Detect which cell encompasses the target text, then output its [x, y] center coordinate. 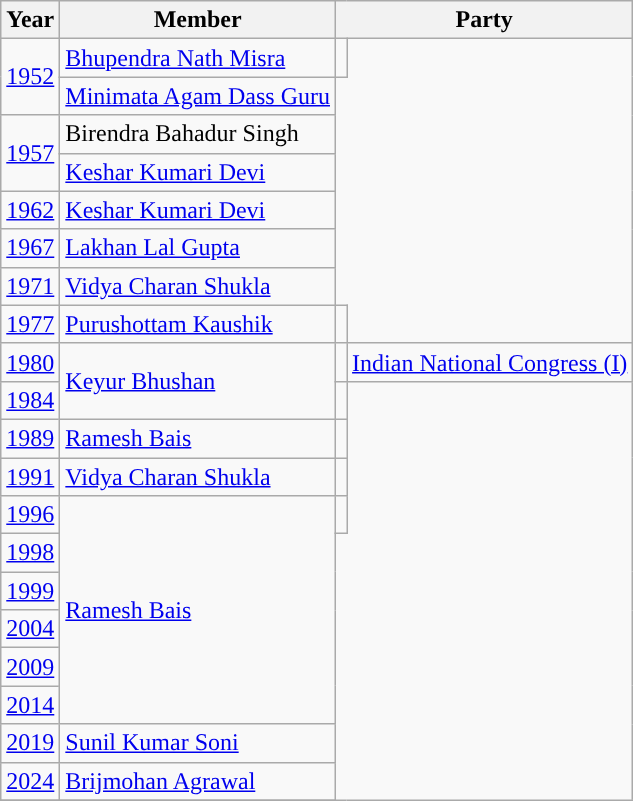
1984 [30, 400]
Year [30, 20]
Keyur Bhushan [198, 381]
1980 [30, 362]
Sunil Kumar Soni [198, 743]
1989 [30, 438]
1977 [30, 324]
Member [198, 20]
Purushottam Kaushik [198, 324]
1967 [30, 248]
2004 [30, 629]
Bhupendra Nath Misra [198, 58]
1971 [30, 286]
1962 [30, 210]
Birendra Bahadur Singh [198, 134]
Party [484, 20]
2019 [30, 743]
Indian National Congress (I) [490, 362]
1952 [30, 77]
1999 [30, 591]
Lakhan Lal Gupta [198, 248]
Brijmohan Agrawal [198, 781]
1991 [30, 477]
2024 [30, 781]
2009 [30, 667]
1996 [30, 515]
1998 [30, 553]
1957 [30, 153]
Minimata Agam Dass Guru [198, 96]
2014 [30, 705]
